Pinpoint the cell where the given text exists, returning its (x, y) midpoint coordinate. 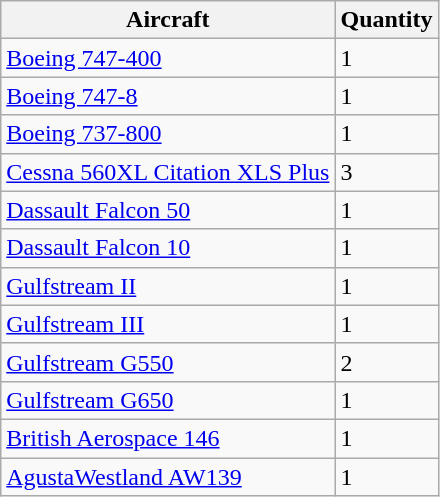
Dassault Falcon 10 (168, 248)
Cessna 560XL Citation XLS Plus (168, 172)
Dassault Falcon 50 (168, 210)
Gulfstream G650 (168, 400)
Gulfstream III (168, 324)
British Aerospace 146 (168, 438)
Boeing 747-8 (168, 96)
Gulfstream II (168, 286)
3 (386, 172)
Boeing 747-400 (168, 58)
AgustaWestland AW139 (168, 477)
Gulfstream G550 (168, 362)
2 (386, 362)
Boeing 737-800 (168, 134)
Aircraft (168, 20)
Quantity (386, 20)
